Return the (X, Y) coordinate for the center point of the cell that contains the specified text.  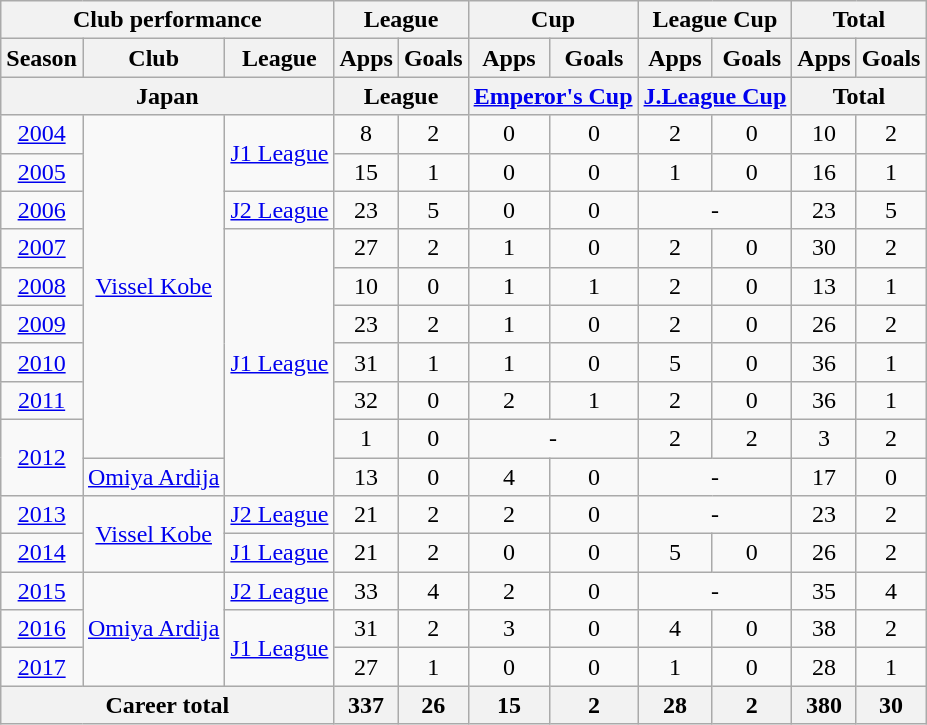
2008 (42, 286)
Emperor's Cup (553, 96)
17 (824, 477)
38 (824, 629)
2007 (42, 248)
2013 (42, 515)
Club (153, 58)
380 (824, 705)
2011 (42, 400)
32 (366, 400)
2004 (42, 134)
16 (824, 172)
Club performance (168, 20)
2009 (42, 324)
33 (366, 591)
Cup (553, 20)
2014 (42, 553)
2010 (42, 362)
Season (42, 58)
2016 (42, 629)
2017 (42, 667)
8 (366, 134)
J.League Cup (715, 96)
337 (366, 705)
2006 (42, 210)
Japan (168, 96)
2012 (42, 457)
35 (824, 591)
League Cup (715, 20)
2015 (42, 591)
2005 (42, 172)
Career total (168, 705)
